Pinpoint the cell where the given text exists, returning its [X, Y] midpoint coordinate. 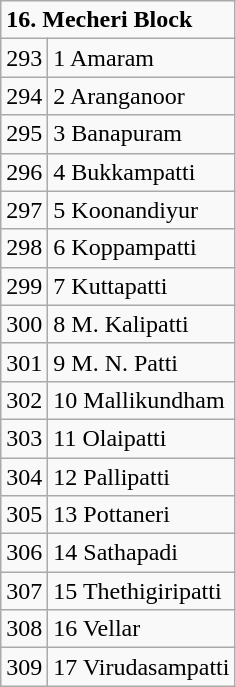
296 [24, 172]
300 [24, 324]
294 [24, 96]
13 Pottaneri [142, 515]
16. Mecheri Block [118, 20]
3 Banapuram [142, 134]
297 [24, 210]
9 M. N. Patti [142, 362]
15 Thethigiripatti [142, 591]
6 Koppampatti [142, 248]
305 [24, 515]
306 [24, 553]
10 Mallikundham [142, 400]
308 [24, 629]
4 Bukkampatti [142, 172]
303 [24, 438]
298 [24, 248]
295 [24, 134]
2 Aranganoor [142, 96]
12 Pallipatti [142, 477]
304 [24, 477]
7 Kuttapatti [142, 286]
11 Olaipatti [142, 438]
293 [24, 58]
17 Virudasampatti [142, 667]
301 [24, 362]
5 Koonandiyur [142, 210]
1 Amaram [142, 58]
14 Sathapadi [142, 553]
309 [24, 667]
299 [24, 286]
8 M. Kalipatti [142, 324]
302 [24, 400]
16 Vellar [142, 629]
307 [24, 591]
